Scan for the cell matching the given text and deliver its [X, Y] coordinate at center. 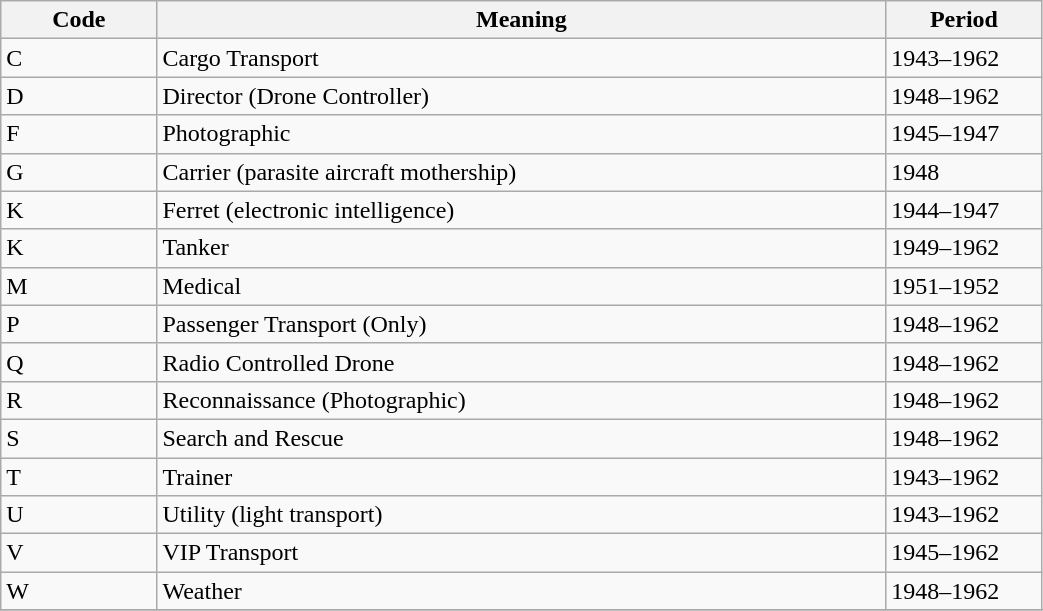
Passenger Transport (Only) [522, 324]
T [79, 477]
Search and Rescue [522, 438]
Trainer [522, 477]
C [79, 58]
S [79, 438]
Medical [522, 286]
Radio Controlled Drone [522, 362]
G [79, 172]
F [79, 134]
R [79, 400]
Reconnaissance (Photographic) [522, 400]
Ferret (electronic intelligence) [522, 210]
Period [964, 20]
Q [79, 362]
1945–1947 [964, 134]
Photographic [522, 134]
U [79, 515]
P [79, 324]
M [79, 286]
1945–1962 [964, 553]
D [79, 96]
W [79, 591]
Carrier (parasite aircraft mothership) [522, 172]
1948 [964, 172]
V [79, 553]
Code [79, 20]
Tanker [522, 248]
1949–1962 [964, 248]
1951–1952 [964, 286]
Utility (light transport) [522, 515]
Weather [522, 591]
Cargo Transport [522, 58]
Meaning [522, 20]
Director (Drone Controller) [522, 96]
1944–1947 [964, 210]
VIP Transport [522, 553]
